For the text-containing cell, return its midpoint in (X, Y) coordinate format. 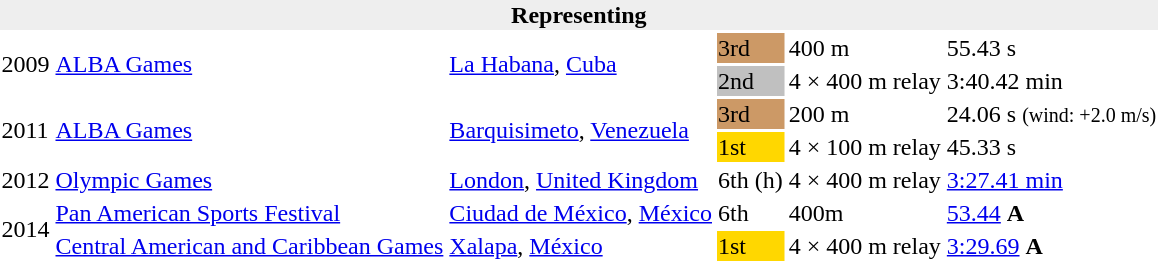
24.06 s (wind: +2.0 m/s) (1051, 114)
3:27.41 min (1051, 180)
6th (750, 213)
3:40.42 min (1051, 81)
Central American and Caribbean Games (250, 246)
London, United Kingdom (581, 180)
3:29.69 A (1051, 246)
45.33 s (1051, 147)
53.44 A (1051, 213)
Olympic Games (250, 180)
2009 (26, 64)
400 m (864, 48)
Barquisimeto, Venezuela (581, 130)
Representing (579, 15)
4 × 100 m relay (864, 147)
Ciudad de México, México (581, 213)
2nd (750, 81)
55.43 s (1051, 48)
6th (h) (750, 180)
2014 (26, 230)
Pan American Sports Festival (250, 213)
400m (864, 213)
200 m (864, 114)
La Habana, Cuba (581, 64)
2012 (26, 180)
2011 (26, 130)
Xalapa, México (581, 246)
